For the text-containing cell, return its midpoint in (X, Y) coordinate format. 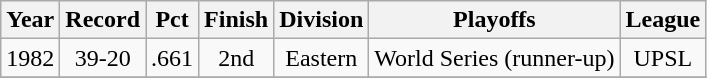
UPSL (663, 58)
Pct (172, 20)
Division (322, 20)
Record (103, 20)
Year (30, 20)
World Series (runner-up) (494, 58)
League (663, 20)
.661 (172, 58)
2nd (236, 58)
Eastern (322, 58)
Playoffs (494, 20)
1982 (30, 58)
39-20 (103, 58)
Finish (236, 20)
